Capture the cell that displays the provided text and extract its [X, Y] central coordinate. 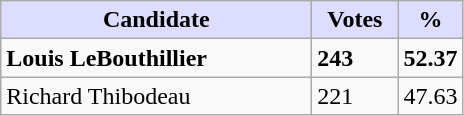
47.63 [430, 96]
Candidate [156, 20]
Votes [355, 20]
% [430, 20]
243 [355, 58]
221 [355, 96]
Louis LeBouthillier [156, 58]
Richard Thibodeau [156, 96]
52.37 [430, 58]
